Pinpoint the cell where the given text exists, returning its (x, y) midpoint coordinate. 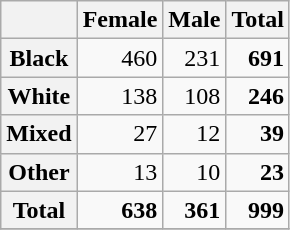
108 (194, 96)
460 (120, 58)
39 (258, 134)
246 (258, 96)
691 (258, 58)
Mixed (39, 134)
Female (120, 20)
Black (39, 58)
23 (258, 172)
27 (120, 134)
Other (39, 172)
13 (120, 172)
12 (194, 134)
999 (258, 210)
638 (120, 210)
Male (194, 20)
138 (120, 96)
231 (194, 58)
10 (194, 172)
361 (194, 210)
White (39, 96)
